Determine the [x, y] coordinate at the center of the cell enclosing the given text.  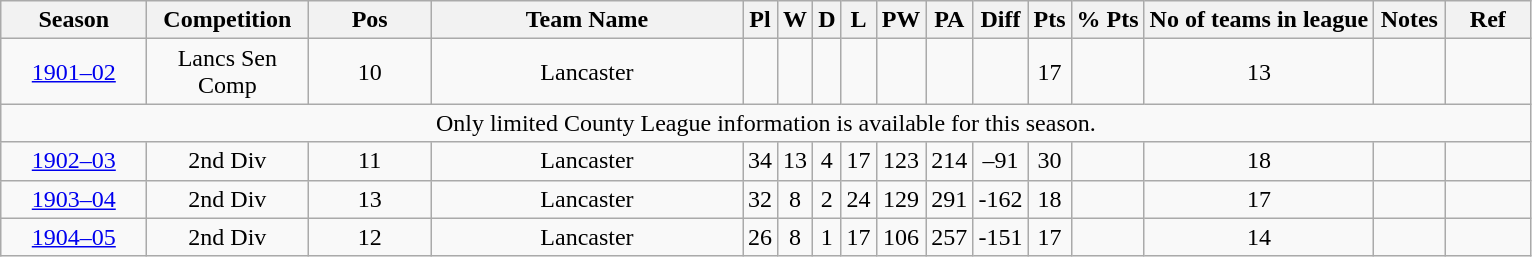
129 [901, 199]
106 [901, 237]
No of teams in league [1259, 20]
1901–02 [74, 72]
10 [370, 72]
L [858, 20]
24 [858, 199]
30 [1050, 161]
PA [950, 20]
123 [901, 161]
32 [760, 199]
1903–04 [74, 199]
Season [74, 20]
14 [1259, 237]
–91 [1000, 161]
12 [370, 237]
Only limited County League information is available for this season. [766, 123]
Pts [1050, 20]
PW [901, 20]
257 [950, 237]
% Pts [1108, 20]
1 [827, 237]
Ref [1488, 20]
-162 [1000, 199]
11 [370, 161]
1902–03 [74, 161]
1904–05 [74, 237]
Diff [1000, 20]
291 [950, 199]
W [796, 20]
Pl [760, 20]
26 [760, 237]
2 [827, 199]
Notes [1410, 20]
-151 [1000, 237]
Pos [370, 20]
34 [760, 161]
Competition [228, 20]
D [827, 20]
Team Name [586, 20]
214 [950, 161]
Lancs Sen Comp [228, 72]
4 [827, 161]
